Capture the cell that displays the provided text and extract its [X, Y] central coordinate. 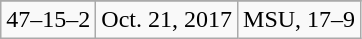
Oct. 21, 2017 [167, 20]
47–15–2 [48, 20]
MSU, 17–9 [300, 20]
